Scan for the cell matching the given text and deliver its [X, Y] coordinate at center. 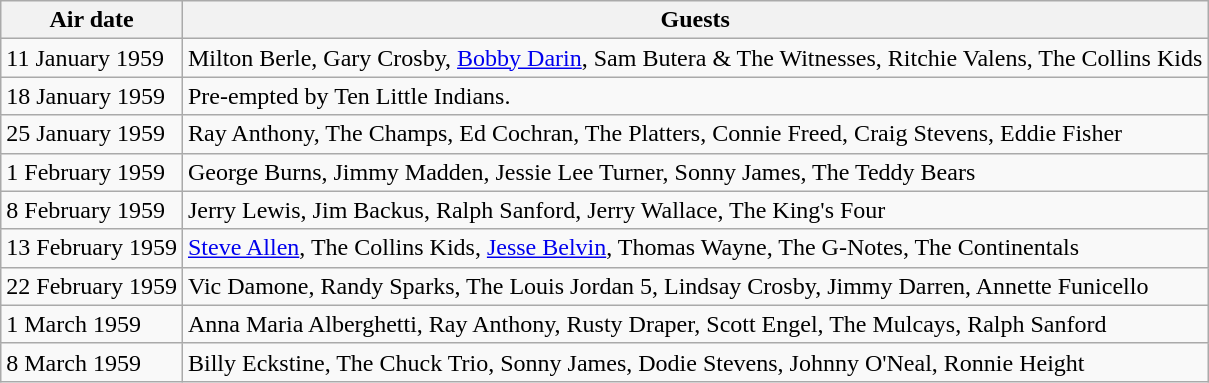
8 March 1959 [92, 362]
Ray Anthony, The Champs, Ed Cochran, The Platters, Connie Freed, Craig Stevens, Eddie Fisher [694, 134]
Pre-empted by Ten Little Indians. [694, 96]
Anna Maria Alberghetti, Ray Anthony, Rusty Draper, Scott Engel, The Mulcays, Ralph Sanford [694, 324]
Steve Allen, The Collins Kids, Jesse Belvin, Thomas Wayne, The G-Notes, The Continentals [694, 248]
George Burns, Jimmy Madden, Jessie Lee Turner, Sonny James, The Teddy Bears [694, 172]
25 January 1959 [92, 134]
Milton Berle, Gary Crosby, Bobby Darin, Sam Butera & The Witnesses, Ritchie Valens, The Collins Kids [694, 58]
Jerry Lewis, Jim Backus, Ralph Sanford, Jerry Wallace, The King's Four [694, 210]
Air date [92, 20]
Vic Damone, Randy Sparks, The Louis Jordan 5, Lindsay Crosby, Jimmy Darren, Annette Funicello [694, 286]
Guests [694, 20]
Billy Eckstine, The Chuck Trio, Sonny James, Dodie Stevens, Johnny O'Neal, Ronnie Height [694, 362]
11 January 1959 [92, 58]
8 February 1959 [92, 210]
22 February 1959 [92, 286]
1 March 1959 [92, 324]
1 February 1959 [92, 172]
18 January 1959 [92, 96]
13 February 1959 [92, 248]
